Determine the (X, Y) coordinate at the center of the cell enclosing the given text.  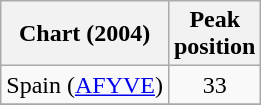
33 (214, 85)
Peakposition (214, 34)
Chart (2004) (85, 34)
Spain (AFYVE) (85, 85)
